Capture the cell that displays the provided text and extract its [X, Y] central coordinate. 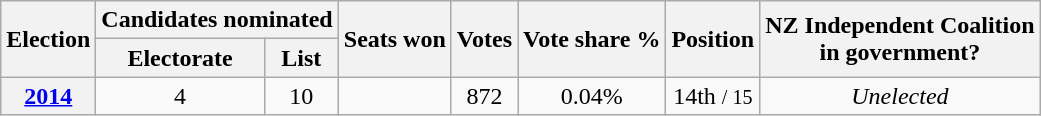
Election [48, 39]
10 [301, 96]
Seats won [394, 39]
0.04% [592, 96]
Unelected [900, 96]
Position [713, 39]
4 [180, 96]
NZ Independent Coalition in government? [900, 39]
Votes [484, 39]
Candidates nominated [217, 20]
Vote share % [592, 39]
List [301, 58]
14th / 15 [713, 96]
2014 [48, 96]
Electorate [180, 58]
872 [484, 96]
